Return [x, y] of the center of cell containing provided text 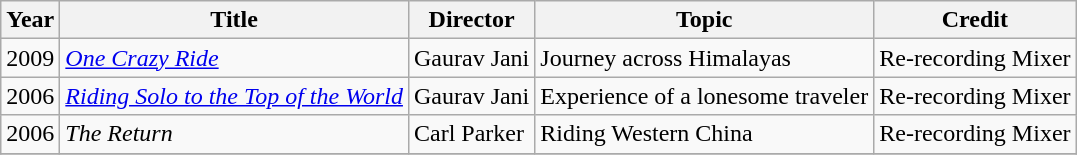
Year [30, 20]
Riding Western China [704, 134]
Carl Parker [471, 134]
Experience of a lonesome traveler [704, 96]
Director [471, 20]
2009 [30, 58]
The Return [234, 134]
Credit [975, 20]
Journey across Himalayas [704, 58]
One Crazy Ride [234, 58]
Topic [704, 20]
Title [234, 20]
Riding Solo to the Top of the World [234, 96]
